From the cell containing the given text, extract its center point as (x, y) coordinate. 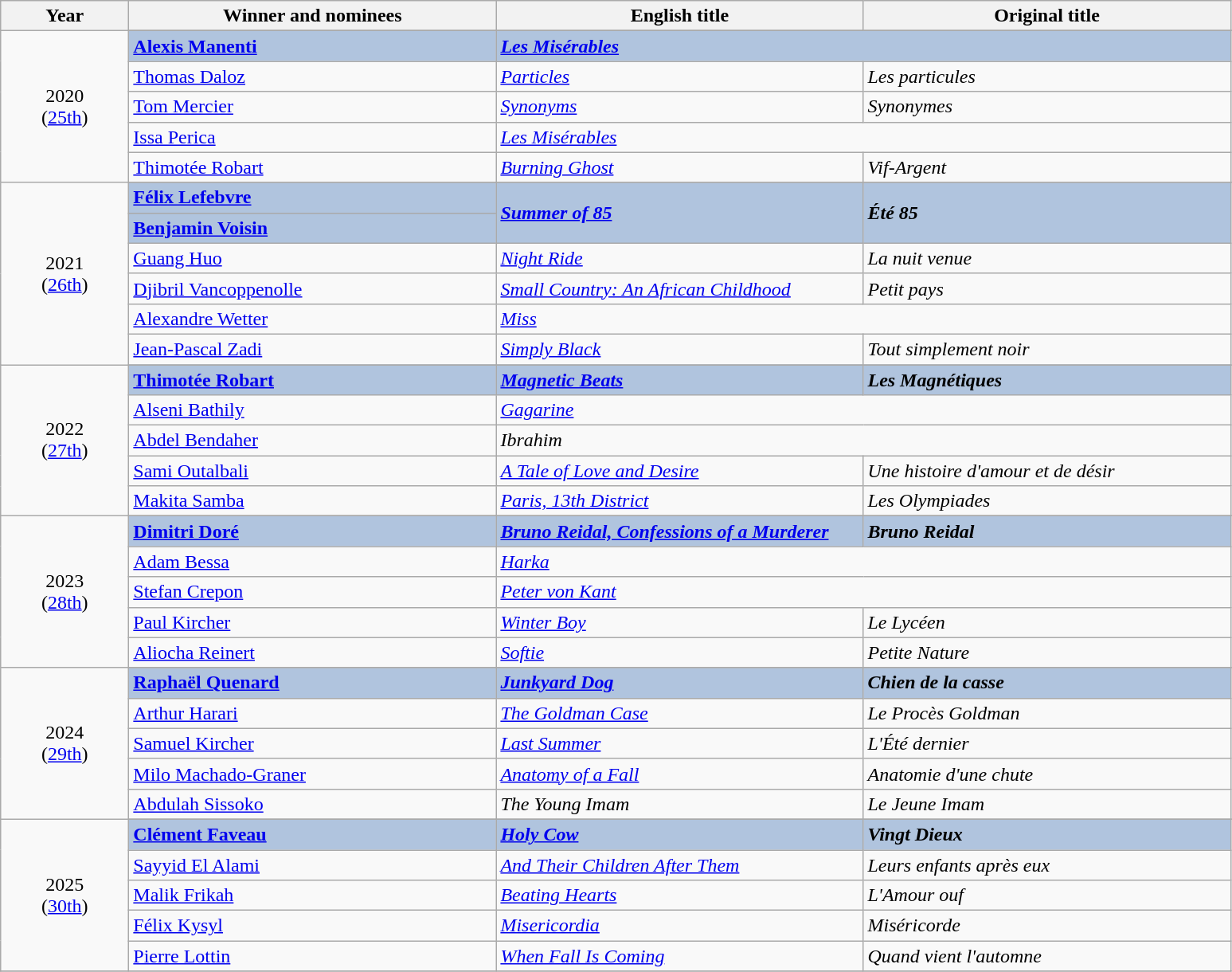
Sami Outalbali (312, 471)
Petite Nature (1046, 653)
Chien de la casse (1046, 683)
Makita Samba (312, 501)
Dimitri Doré (312, 531)
2022(27th) (65, 441)
2020(25th) (65, 107)
Ibrahim (863, 441)
Magnetic Beats (680, 380)
English title (680, 16)
Quand vient l'automne (1046, 956)
Aliocha Reinert (312, 653)
Abdel Bendaher (312, 441)
Pierre Lottin (312, 956)
Malik Frikah (312, 896)
Synonyms (680, 107)
Tom Mercier (312, 107)
Guang Huo (312, 258)
Alseni Bathily (312, 410)
Issa Perica (312, 137)
Samuel Kircher (312, 743)
2023(28th) (65, 592)
Junkyard Dog (680, 683)
Thomas Daloz (312, 76)
La nuit venue (1046, 258)
Summer of 85 (680, 213)
Miss (863, 319)
Harka (863, 562)
Last Summer (680, 743)
Été 85 (1046, 213)
Original title (1046, 16)
Vingt Dieux (1046, 834)
The Goldman Case (680, 713)
Miséricorde (1046, 926)
Clément Faveau (312, 834)
Jean-Pascal Zadi (312, 349)
Abdulah Sissoko (312, 804)
Le Procès Goldman (1046, 713)
Paul Kircher (312, 622)
Peter von Kant (863, 592)
Arthur Harari (312, 713)
Synonymes (1046, 107)
Félix Kysyl (312, 926)
2021(26th) (65, 273)
Leurs enfants après eux (1046, 864)
Les particules (1046, 76)
Burning Ghost (680, 167)
Le Jeune Imam (1046, 804)
A Tale of Love and Desire (680, 471)
2025(30th) (65, 895)
Les Olympiades (1046, 501)
Sayyid El Alami (312, 864)
Vif-Argent (1046, 167)
Beating Hearts (680, 896)
Adam Bessa (312, 562)
Bruno Reidal, Confessions of a Murderer (680, 531)
And Their Children After Them (680, 864)
Paris, 13th District (680, 501)
Night Ride (680, 258)
Bruno Reidal (1046, 531)
2024(29th) (65, 743)
Félix Lefebvre (312, 198)
Raphaël Quenard (312, 683)
Stefan Crepon (312, 592)
Winter Boy (680, 622)
Small Country: An African Childhood (680, 288)
L'Amour ouf (1046, 896)
Particles (680, 76)
Alexis Manenti (312, 46)
Une histoire d'amour et de désir (1046, 471)
Le Lycéen (1046, 622)
Anatomie d'une chute (1046, 774)
The Young Imam (680, 804)
Simply Black (680, 349)
Djibril Vancoppenolle (312, 288)
Anatomy of a Fall (680, 774)
Petit pays (1046, 288)
Benjamin Voisin (312, 228)
Alexandre Wetter (312, 319)
Winner and nominees (312, 16)
Les Magnétiques (1046, 380)
Year (65, 16)
Softie (680, 653)
When Fall Is Coming (680, 956)
Tout simplement noir (1046, 349)
Gagarine (863, 410)
Milo Machado-Graner (312, 774)
Misericordia (680, 926)
Holy Cow (680, 834)
L'Été dernier (1046, 743)
